Output the [x, y] coordinate of the center of the cell containing the given text.  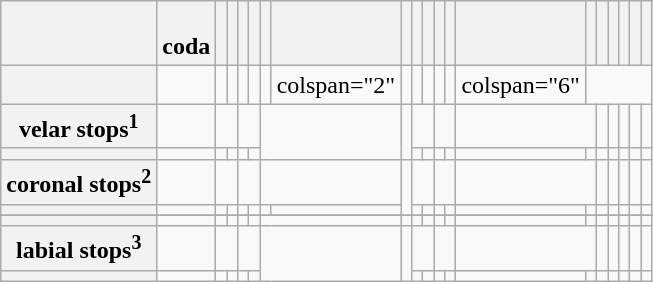
labial stops3 [79, 248]
coronal stops2 [79, 182]
velar stops1 [79, 126]
colspan="2" [336, 85]
colspan="6" [521, 85]
coda [186, 34]
